Identify which cell holds the provided text, then report its [x, y] central coordinate. 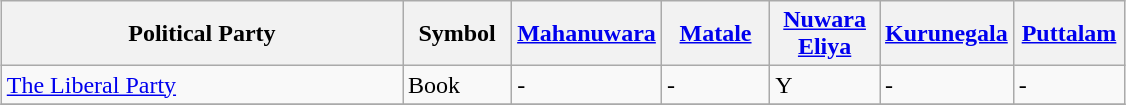
The Liberal Party [202, 85]
Nuwara Eliya [825, 34]
Y [825, 85]
Symbol [458, 34]
Kurunegala [947, 34]
Matale [715, 34]
Political Party [202, 34]
Book [458, 85]
Mahanuwara [587, 34]
Puttalam [1068, 34]
